Provide the (X, Y) coordinate of the cell's center where the given text is located.  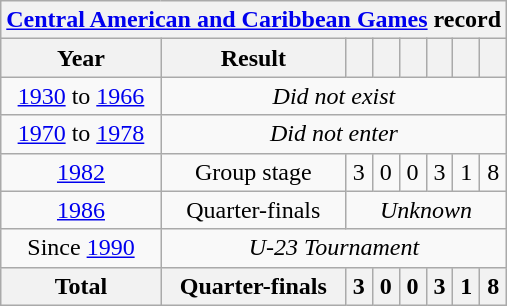
Result (253, 58)
1970 to 1978 (81, 134)
Did not enter (334, 134)
1930 to 1966 (81, 96)
Group stage (253, 172)
Year (81, 58)
Did not exist (334, 96)
Total (81, 286)
U-23 Tournament (334, 248)
1986 (81, 210)
Unknown (426, 210)
Since 1990 (81, 248)
Central American and Caribbean Games record (254, 20)
1982 (81, 172)
